Return the [x, y] coordinate for the center point of the cell that contains the specified text.  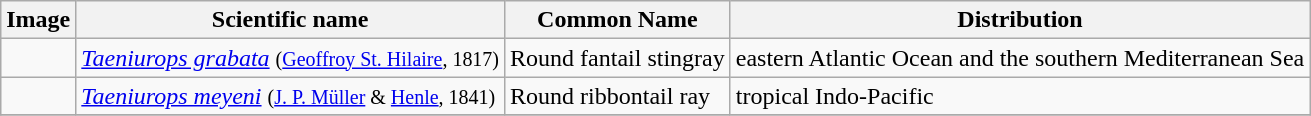
tropical Indo-Pacific [1020, 96]
Image [38, 20]
Round fantail stingray [618, 58]
Round ribbontail ray [618, 96]
Distribution [1020, 20]
eastern Atlantic Ocean and the southern Mediterranean Sea [1020, 58]
Common Name [618, 20]
Scientific name [290, 20]
Taeniurops grabata (Geoffroy St. Hilaire, 1817) [290, 58]
Taeniurops meyeni (J. P. Müller & Henle, 1841) [290, 96]
